Provide the (X, Y) coordinate of the cell's center where the given text is located.  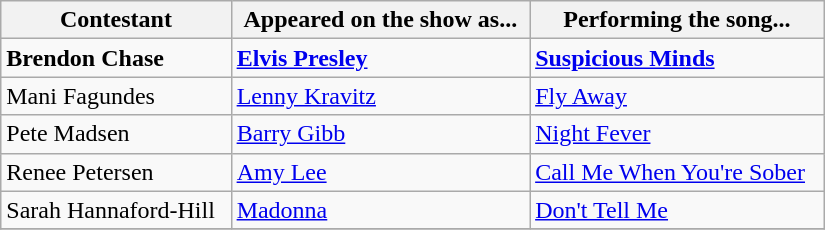
Pete Madsen (116, 134)
Performing the song... (678, 20)
Don't Tell Me (678, 210)
Brendon Chase (116, 58)
Call Me When You're Sober (678, 172)
Renee Petersen (116, 172)
Fly Away (678, 96)
Amy Lee (380, 172)
Suspicious Minds (678, 58)
Madonna (380, 210)
Barry Gibb (380, 134)
Appeared on the show as... (380, 20)
Night Fever (678, 134)
Contestant (116, 20)
Mani Fagundes (116, 96)
Sarah Hannaford-Hill (116, 210)
Elvis Presley (380, 58)
Lenny Kravitz (380, 96)
